From the cell containing the given text, extract its center point as (x, y) coordinate. 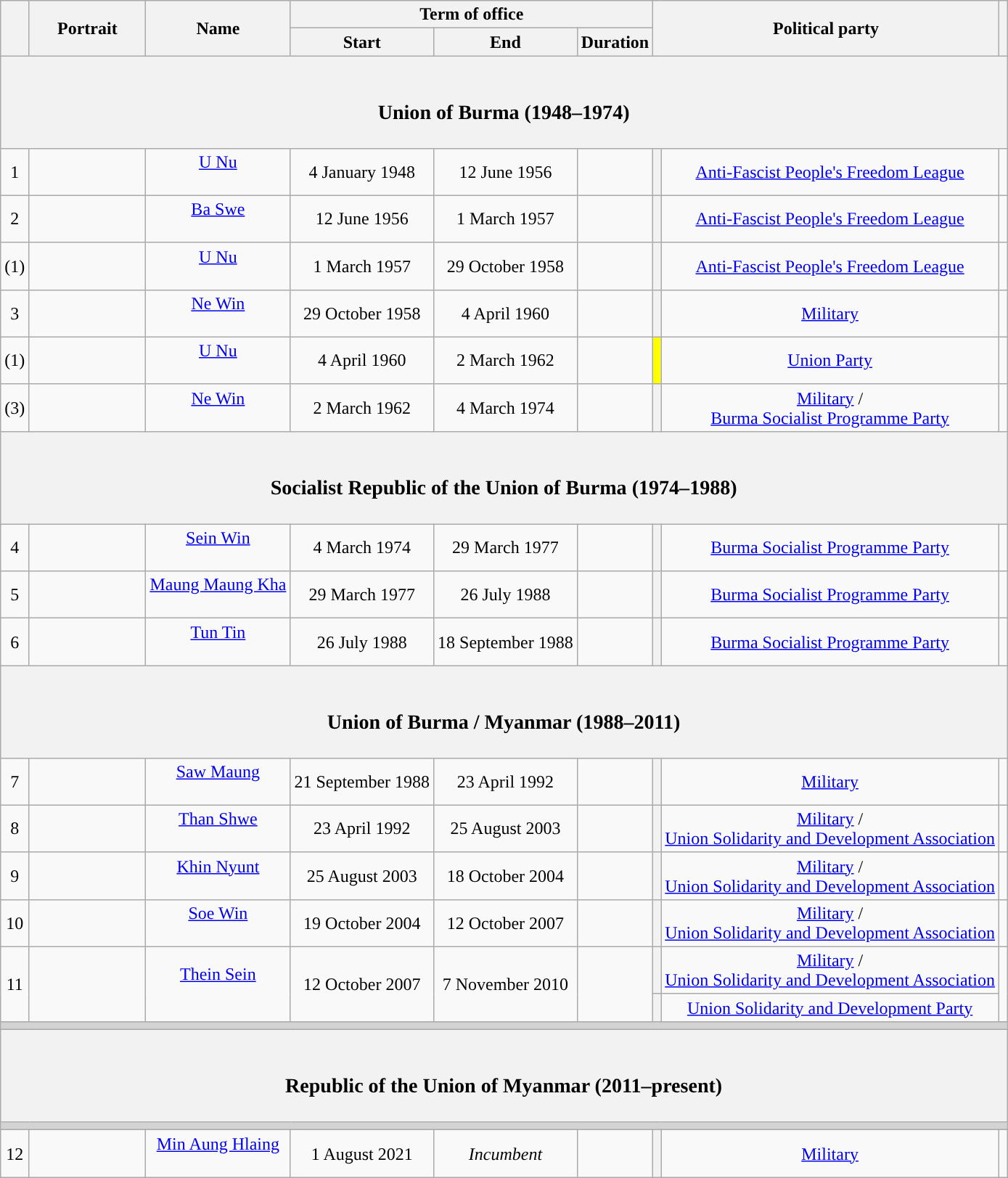
Duration (615, 42)
End (506, 42)
Khin Nyunt (218, 875)
Republic of the Union of Myanmar (2011–present) (504, 1076)
Incumbent (506, 1154)
Term of office (472, 15)
2 (15, 219)
4 January 1948 (362, 171)
Socialist Republic of the Union of Burma (1974–1988) (504, 478)
Sein Win (218, 547)
Tun Tin (218, 642)
Ba Swe (218, 219)
Political party (826, 28)
Start (362, 42)
1 August 2021 (362, 1154)
Union Solidarity and Development Party (830, 1007)
7 (15, 781)
Union of Burma (1948–1974) (504, 102)
8 (15, 829)
3 (15, 314)
9 (15, 875)
1 (15, 171)
Soe Win (218, 923)
7 November 2010 (506, 984)
4 (15, 547)
(3) (15, 408)
Thein Sein (218, 984)
19 October 2004 (362, 923)
12 (15, 1154)
Min Aung Hlaing (218, 1154)
5 (15, 595)
Than Shwe (218, 829)
6 (15, 642)
Union of Burma / Myanmar (1988–2011) (504, 711)
18 October 2004 (506, 875)
Saw Maung (218, 781)
Maung Maung Kha (218, 595)
Military / Burma Socialist Programme Party (830, 408)
11 (15, 984)
Name (218, 28)
Union Party (830, 360)
18 September 1988 (506, 642)
Portrait (87, 28)
10 (15, 923)
21 September 1988 (362, 781)
